Identify which cell holds the provided text, then report its (X, Y) central coordinate. 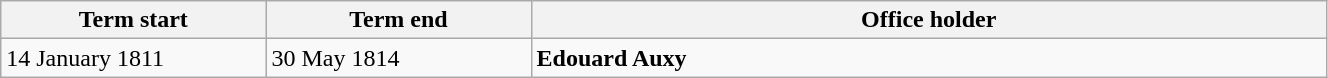
Edouard Auxy (928, 58)
Term end (398, 20)
Office holder (928, 20)
Term start (134, 20)
14 January 1811 (134, 58)
30 May 1814 (398, 58)
